Detect which cell encompasses the target text, then output its (x, y) center coordinate. 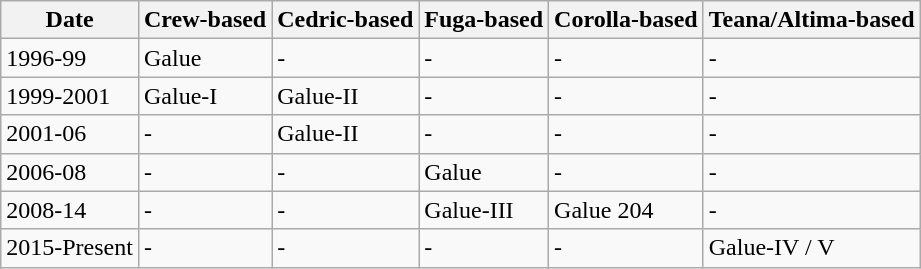
2006-08 (70, 172)
Corolla-based (626, 20)
Cedric-based (346, 20)
Galue-IV / V (812, 248)
Galue 204 (626, 210)
Date (70, 20)
Teana/Altima-based (812, 20)
Galue-III (484, 210)
2008-14 (70, 210)
2001-06 (70, 134)
Fuga-based (484, 20)
1996-99 (70, 58)
Crew-based (204, 20)
1999-2001 (70, 96)
2015-Present (70, 248)
Galue-I (204, 96)
